Locate the cell with the specified text and output its (X, Y) center coordinate. 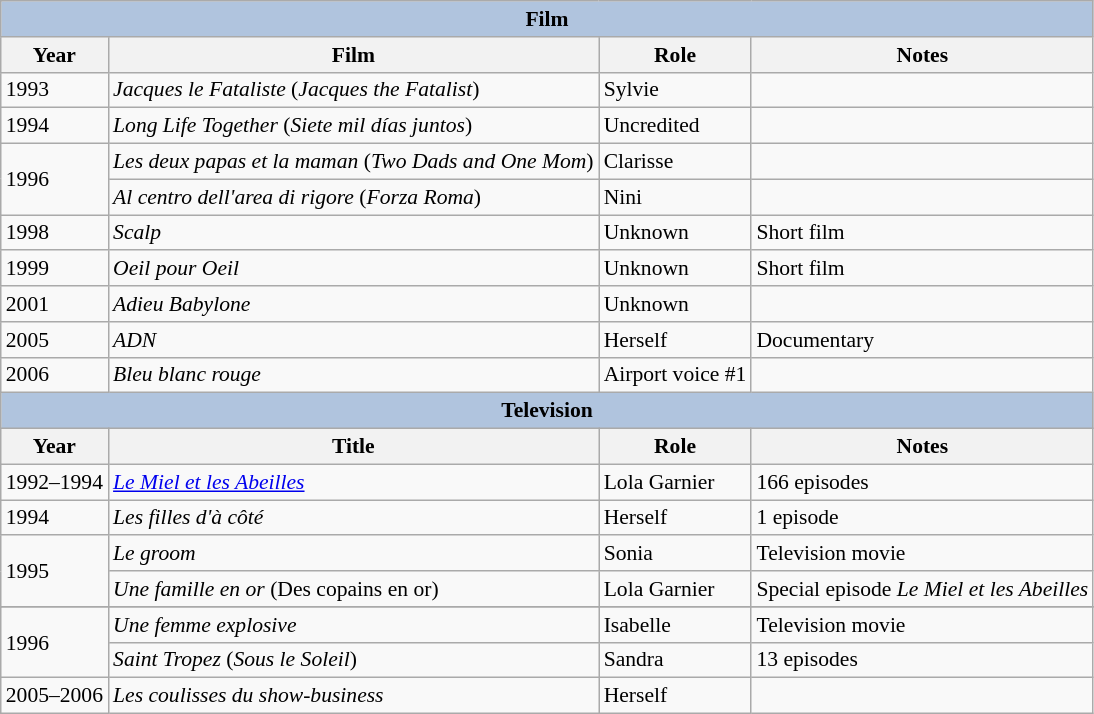
Scalp (354, 233)
Nini (676, 197)
Special episode Le Miel et les Abeilles (922, 589)
Une famille en or (Des copains en or) (354, 589)
Saint Tropez (Sous le Soleil) (354, 660)
Oeil pour Oeil (354, 269)
1 episode (922, 518)
Title (354, 447)
Long Life Together (Siete mil días juntos) (354, 126)
2005–2006 (54, 696)
Bleu blanc rouge (354, 375)
ADN (354, 340)
2005 (54, 340)
Le groom (354, 554)
Le Miel et les Abeilles (354, 482)
1995 (54, 572)
Les coulisses du show-business (354, 696)
Airport voice #1 (676, 375)
Documentary (922, 340)
1999 (54, 269)
2006 (54, 375)
1992–1994 (54, 482)
1998 (54, 233)
Isabelle (676, 625)
Uncredited (676, 126)
Sonia (676, 554)
Les deux papas et la maman (Two Dads and One Mom) (354, 162)
Clarisse (676, 162)
Adieu Babylone (354, 304)
Sylvie (676, 90)
166 episodes (922, 482)
Al centro dell'area di rigore (Forza Roma) (354, 197)
1993 (54, 90)
Une femme explosive (354, 625)
Sandra (676, 660)
13 episodes (922, 660)
Jacques le Fataliste (Jacques the Fatalist) (354, 90)
Les filles d'à côté (354, 518)
Television (548, 411)
2001 (54, 304)
